Output the [X, Y] coordinate of the center of the cell containing the given text.  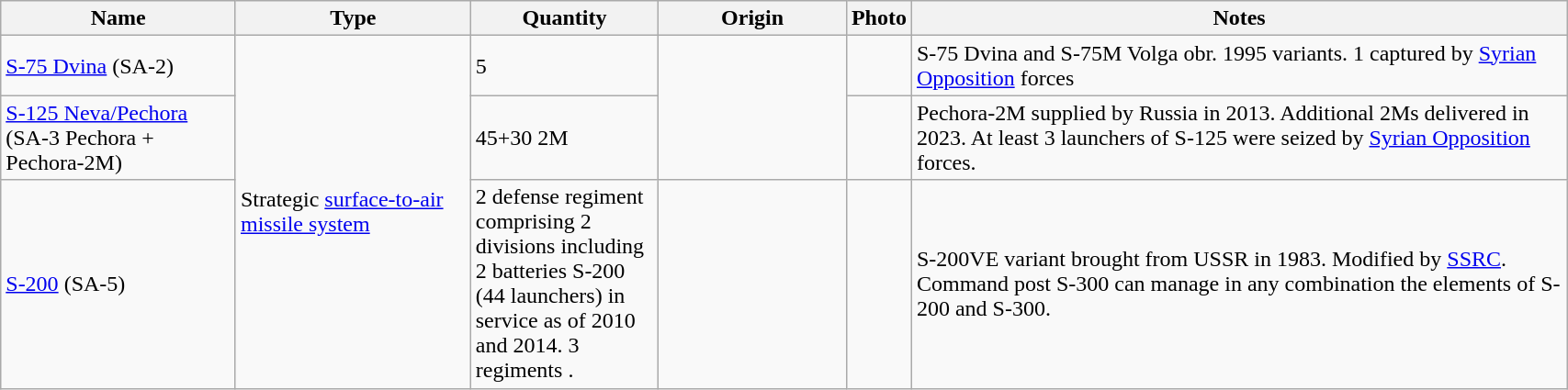
S-200 (SA-5) [118, 284]
Notes [1238, 18]
Strategic surface-to-air missile system [353, 212]
S-125 Neva/Pechora (SA-3 Pechora + Pechora-2M) [118, 138]
Origin [753, 18]
S-200VE variant brought from USSR in 1983. Modified by SSRC. Command post S-300 can manage in any combination the elements of S-200 and S-300. [1238, 284]
Photo [878, 18]
2 defense regiment comprising 2 divisions including 2 batteries S-200 (44 launchers) in service as of 2010 and 2014. 3 regiments . [564, 284]
45+30 2M [564, 138]
S-75 Dvina and S-75M Volga obr. 1995 variants. 1 captured by Syrian Opposition forces [1238, 66]
Pechora-2M supplied by Russia in 2013. Additional 2Ms delivered in 2023. At least 3 launchers of S-125 were seized by Syrian Opposition forces. [1238, 138]
Quantity [564, 18]
Name [118, 18]
5 [564, 66]
S-75 Dvina (SA-2) [118, 66]
Type [353, 18]
